Output the (X, Y) coordinate of the center of the cell containing the given text.  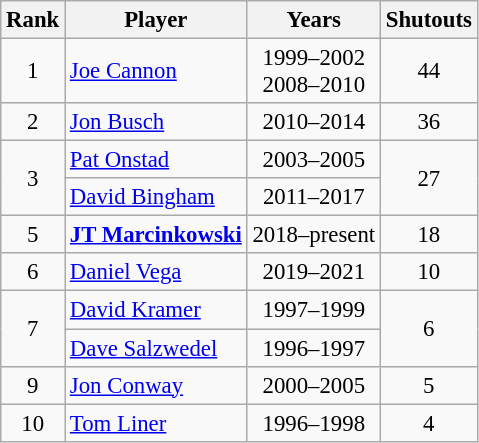
JT Marcinkowski (156, 235)
1 (33, 72)
Dave Salzwedel (156, 348)
David Kramer (156, 310)
27 (428, 178)
1997–1999 (314, 310)
Jon Conway (156, 385)
Rank (33, 20)
7 (33, 328)
Pat Onstad (156, 160)
4 (428, 423)
Daniel Vega (156, 273)
2011–2017 (314, 197)
Jon Busch (156, 122)
1996–1997 (314, 348)
2000–2005 (314, 385)
David Bingham (156, 197)
2 (33, 122)
2019–2021 (314, 273)
2018–present (314, 235)
3 (33, 178)
2003–2005 (314, 160)
Shutouts (428, 20)
Player (156, 20)
2010–2014 (314, 122)
1999–20022008–2010 (314, 72)
36 (428, 122)
Tom Liner (156, 423)
Joe Cannon (156, 72)
18 (428, 235)
1996–1998 (314, 423)
9 (33, 385)
Years (314, 20)
44 (428, 72)
